Search for the cell housing the specified text and yield its (x, y) center coordinate. 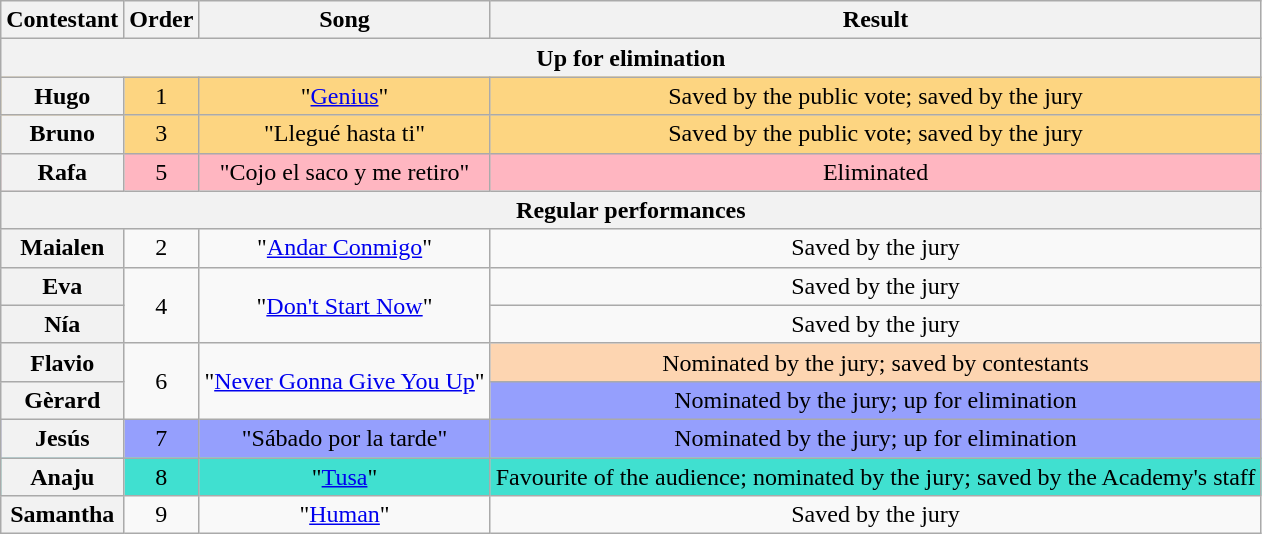
"Andar Conmigo" (344, 248)
"Genius" (344, 96)
Flavio (62, 362)
"Never Gonna Give You Up" (344, 381)
Favourite of the audience; nominated by the jury; saved by the Academy's staff (876, 477)
Samantha (62, 515)
Eva (62, 286)
Gèrard (62, 400)
"Llegué hasta ti" (344, 134)
Nía (62, 324)
Anaju (62, 477)
Bruno (62, 134)
4 (162, 305)
Result (876, 20)
Regular performances (631, 210)
5 (162, 172)
Order (162, 20)
Eliminated (876, 172)
Jesús (62, 438)
"Tusa" (344, 477)
Maialen (62, 248)
Song (344, 20)
6 (162, 381)
9 (162, 515)
"Cojo el saco y me retiro" (344, 172)
7 (162, 438)
Contestant (62, 20)
"Sábado por la tarde" (344, 438)
Hugo (62, 96)
"Don't Start Now" (344, 305)
3 (162, 134)
Nominated by the jury; saved by contestants (876, 362)
Rafa (62, 172)
"Human" (344, 515)
8 (162, 477)
Up for elimination (631, 58)
2 (162, 248)
1 (162, 96)
